Return [X, Y] of the center of cell containing provided text 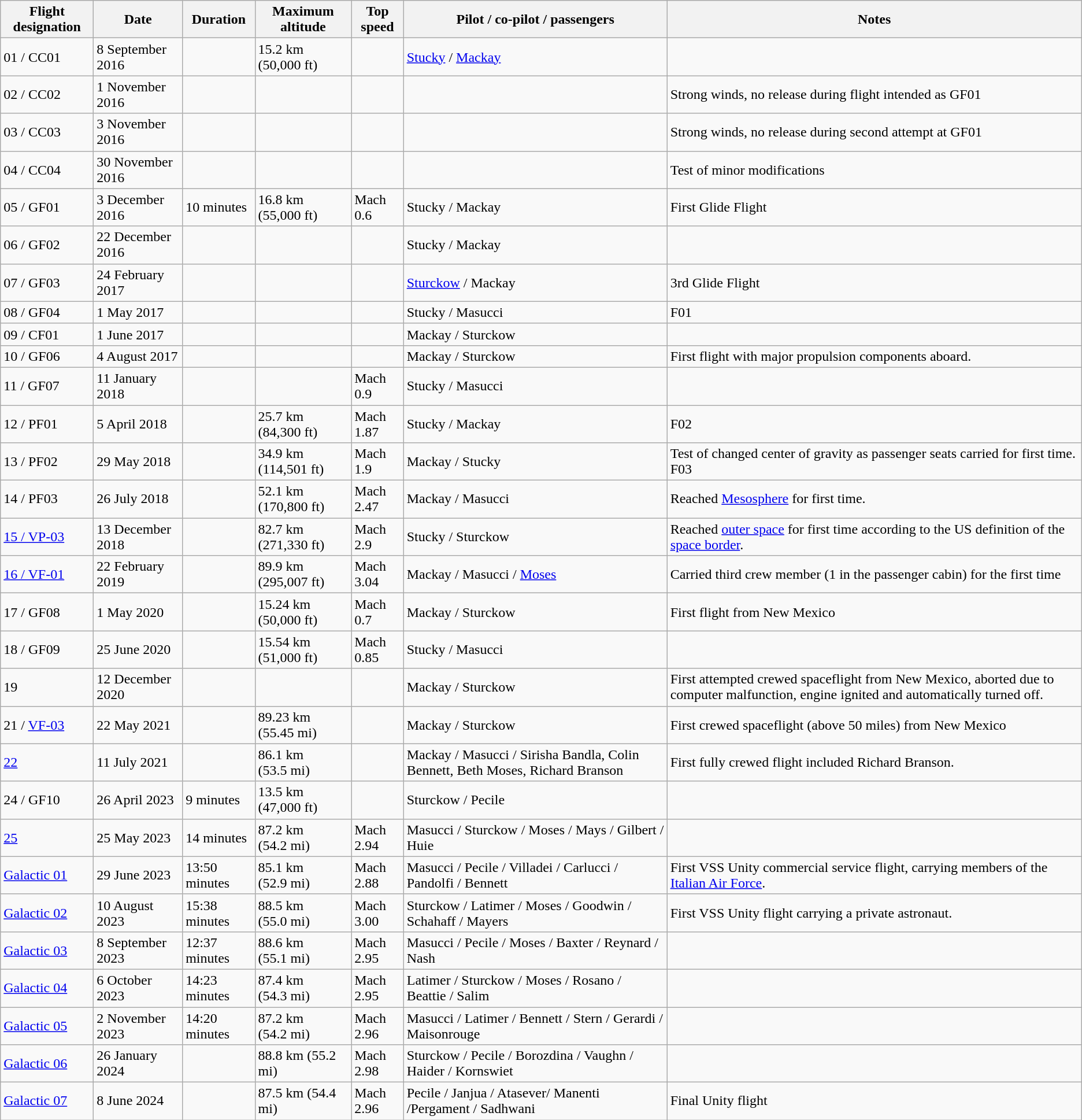
Strong winds, no release during second attempt at GF01 [874, 132]
Stucky / Sturckow [535, 537]
11 July 2021 [138, 762]
Masucci / Latimer / Bennett / Stern / Gerardi / Maisonrouge [535, 1026]
8 September 2023 [138, 951]
25 June 2020 [138, 650]
07 / GF03 [47, 282]
9 minutes [218, 800]
Masucci / Pecile / Moses / Baxter / Reynard / Nash [535, 951]
26 January 2024 [138, 1064]
13 December 2018 [138, 537]
89.9 km (295,007 ft) [303, 575]
Mackay / Masucci / Moses [535, 575]
Strong winds, no release during flight intended as GF01 [874, 95]
3rd Glide Flight [874, 282]
86.1 km (53.5 mi) [303, 762]
22 [47, 762]
1 November 2016 [138, 95]
Galactic 07 [47, 1101]
Galactic 05 [47, 1026]
14 minutes [218, 837]
Galactic 01 [47, 875]
3 December 2016 [138, 207]
3 November 2016 [138, 132]
Reached outer space for first time according to the US definition of the space border. [874, 537]
22 May 2021 [138, 725]
03 / CC03 [47, 132]
29 May 2018 [138, 461]
16 / VF-01 [47, 575]
15.24 km (50,000 ft) [303, 612]
1 May 2017 [138, 312]
F02 [874, 423]
87.4 km (54.3 mi) [303, 988]
15.54 km (51,000 ft) [303, 650]
04 / CC04 [47, 170]
09 / CF01 [47, 334]
6 October 2023 [138, 988]
Mach 2.47 [377, 500]
12:37 minutes [218, 951]
1 June 2017 [138, 334]
Mackay / Masucci [535, 500]
Carried third crew member (1 in the passenger cabin) for the first time [874, 575]
Mach 2.94 [377, 837]
Test of minor modifications [874, 170]
Notes [874, 20]
First crewed spaceflight (above 50 miles) from New Mexico [874, 725]
Mach 0.9 [377, 386]
Reached Mesosphere for first time. [874, 500]
Pilot / co-pilot / passengers [535, 20]
Masucci / Pecile / Villadei / Carlucci / Pandolfi / Bennett [535, 875]
Final Unity flight [874, 1101]
5 April 2018 [138, 423]
34.9 km (114,501 ft) [303, 461]
24 February 2017 [138, 282]
First VSS Unity commercial service flight, carrying members of the Italian Air Force. [874, 875]
89.23 km (55.45 mi) [303, 725]
21 / VF-03 [47, 725]
Galactic 02 [47, 912]
01 / CC01 [47, 57]
Mach 2.9 [377, 537]
Top speed [377, 20]
First Glide Flight [874, 207]
10 / GF06 [47, 356]
Sturckow / Mackay [535, 282]
Latimer / Sturckow / Moses / Rosano / Beattie / Salim [535, 988]
26 April 2023 [138, 800]
Mach 3.00 [377, 912]
Duration [218, 20]
4 August 2017 [138, 356]
02 / CC02 [47, 95]
18 / GF09 [47, 650]
Galactic 06 [47, 1064]
12 December 2020 [138, 687]
26 July 2018 [138, 500]
14:20 minutes [218, 1026]
10 minutes [218, 207]
Pecile / Janjua / Atasever/ Manenti /Pergament / Sadhwani [535, 1101]
25.7 km (84,300 ft) [303, 423]
F01 [874, 312]
Sturckow / Pecile [535, 800]
Mach 0.6 [377, 207]
Maximum altitude [303, 20]
24 / GF10 [47, 800]
8 June 2024 [138, 1101]
Mach 0.85 [377, 650]
16.8 km (55,000 ft) [303, 207]
Mach 1.87 [377, 423]
25 May 2023 [138, 837]
29 June 2023 [138, 875]
13.5 km (47,000 ft) [303, 800]
Galactic 03 [47, 951]
85.1 km (52.9 mi) [303, 875]
08 / GF04 [47, 312]
First attempted crewed spaceflight from New Mexico, aborted due to computer malfunction, engine ignited and automatically turned off. [874, 687]
Mach 1.9 [377, 461]
88.6 km (55.1 mi) [303, 951]
52.1 km (170,800 ft) [303, 500]
First VSS Unity flight carrying a private astronaut. [874, 912]
30 November 2016 [138, 170]
Galactic 04 [47, 988]
25 [47, 837]
Mach 0.7 [377, 612]
88.8 km (55.2 mi) [303, 1064]
88.5 km (55.0 mi) [303, 912]
1 May 2020 [138, 612]
Test of changed center of gravity as passenger seats carried for first time. F03 [874, 461]
Sturckow / Pecile / Borozdina / Vaughn / Haider / Kornswiet [535, 1064]
Flight designation [47, 20]
Masucci / Sturckow / Moses / Mays / Gilbert / Huie [535, 837]
15:38 minutes [218, 912]
12 / PF01 [47, 423]
11 / GF07 [47, 386]
Date [138, 20]
06 / GF02 [47, 245]
Mach 3.04 [377, 575]
Mackay / Stucky [535, 461]
10 August 2023 [138, 912]
Sturckow / Latimer / Moses / Goodwin / Schahaff / Mayers [535, 912]
82.7 km (271,330 ft) [303, 537]
11 January 2018 [138, 386]
Mackay / Masucci / Sirisha Bandla, Colin Bennett, Beth Moses, Richard Branson [535, 762]
First fully crewed flight included Richard Branson. [874, 762]
13 / PF02 [47, 461]
15 / VP-03 [47, 537]
Mach 2.88 [377, 875]
22 December 2016 [138, 245]
22 February 2019 [138, 575]
13:50 minutes [218, 875]
05 / GF01 [47, 207]
19 [47, 687]
14:23 minutes [218, 988]
First flight with major propulsion components aboard. [874, 356]
Mach 2.98 [377, 1064]
8 September 2016 [138, 57]
First flight from New Mexico [874, 612]
17 / GF08 [47, 612]
2 November 2023 [138, 1026]
87.5 km (54.4 mi) [303, 1101]
15.2 km (50,000 ft) [303, 57]
14 / PF03 [47, 500]
